Pinpoint the cell where the given text exists, returning its [X, Y] midpoint coordinate. 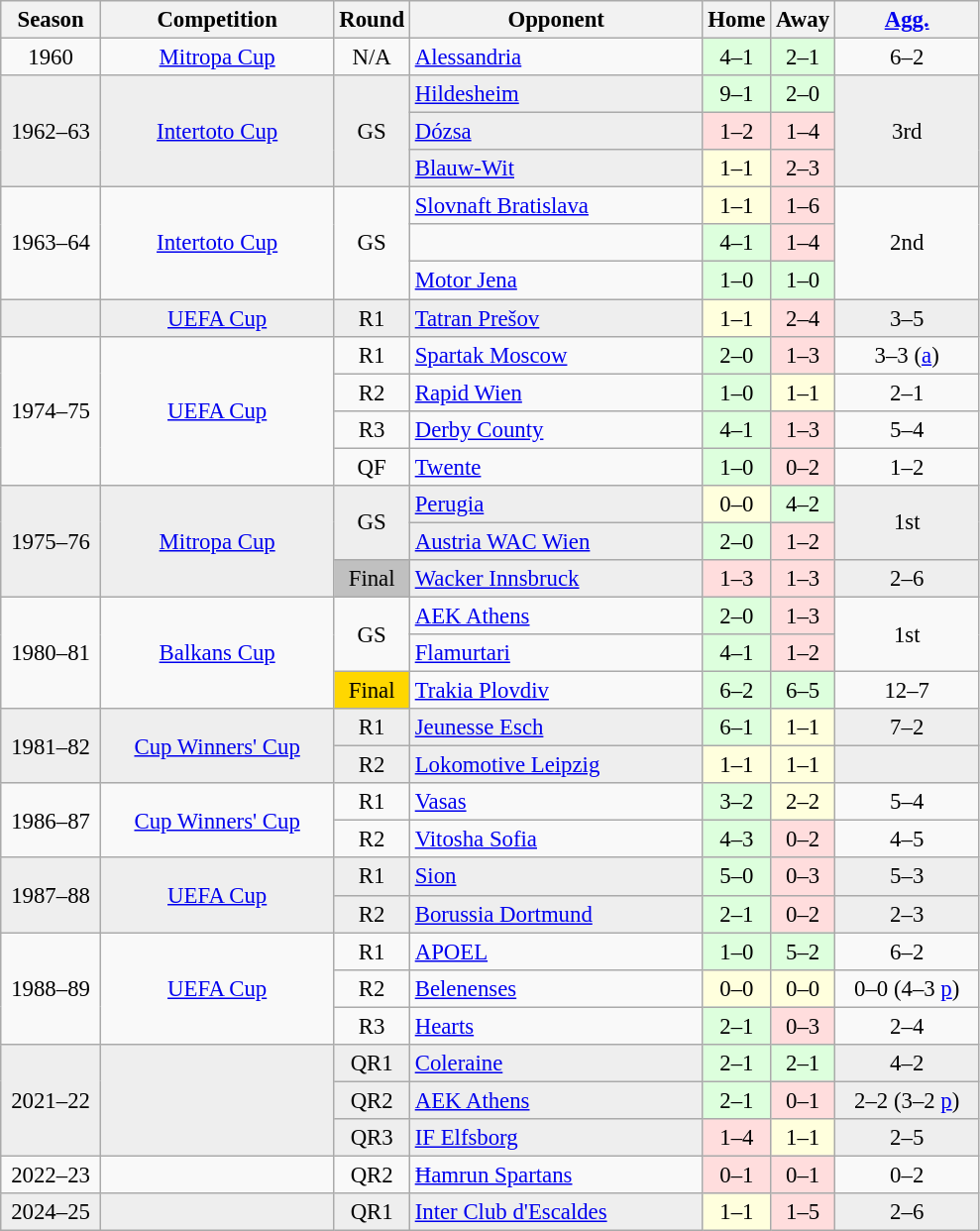
1987–88 [52, 896]
1–5 [803, 1212]
2021–22 [52, 1100]
1975–76 [52, 541]
Hildesheim [556, 94]
7–2 [907, 727]
Opponent [556, 20]
1963–64 [52, 244]
Dózsa [556, 132]
N/A [372, 57]
Jeunesse Esch [556, 727]
Home [737, 20]
2–2 (3–2 p) [907, 1100]
Austria WAC Wien [556, 541]
Inter Club d'Escaldes [556, 1212]
5–0 [737, 877]
Slovnaft Bratislava [556, 206]
Hearts [556, 1026]
3–3 (a) [907, 355]
Borussia Dortmund [556, 914]
1981–82 [52, 745]
Flamurtari [556, 653]
2–2 [803, 802]
12–7 [907, 691]
1962–63 [52, 131]
9–1 [737, 94]
Vitosha Sofia [556, 839]
2–5 [907, 1138]
0–0 (4–3 p) [907, 988]
Spartak Moscow [556, 355]
5–2 [803, 951]
Lokomotive Leipzig [556, 765]
APOEL [556, 951]
Vasas [556, 802]
Derby County [556, 429]
Season [52, 20]
Twente [556, 467]
Coleraine [556, 1063]
IF Elfsborg [556, 1138]
6–5 [803, 691]
Tatran Prešov [556, 318]
QF [372, 467]
Motor Jena [556, 280]
Balkans Cup [217, 652]
1988–89 [52, 989]
Alessandria [556, 57]
Round [372, 20]
4–3 [737, 839]
1–6 [803, 206]
Belenenses [556, 988]
2nd [907, 244]
Rapid Wien [556, 392]
5–3 [907, 877]
Ħamrun Spartans [556, 1175]
1986–87 [52, 821]
Trakia Plovdiv [556, 691]
6–1 [737, 727]
2024–25 [52, 1212]
Sion [556, 877]
Wacker Innsbruck [556, 579]
Agg. [907, 20]
Competition [217, 20]
Blauw-Wit [556, 168]
4–5 [907, 839]
3–5 [907, 318]
3–2 [737, 802]
3rd [907, 131]
1960 [52, 57]
Perugia [556, 504]
1974–75 [52, 410]
Away [803, 20]
2022–23 [52, 1175]
1980–81 [52, 652]
QR3 [372, 1138]
